Determine the (x, y) coordinate at the center of the cell enclosing the given text.  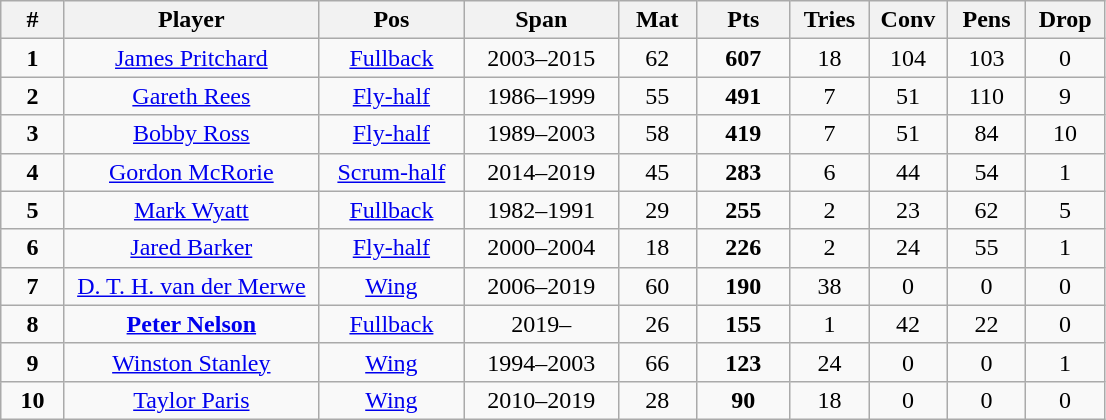
Span (541, 20)
1982–1991 (541, 210)
Taylor Paris (191, 400)
Mat (658, 20)
Jared Barker (191, 248)
Drop (1066, 20)
103 (986, 58)
Winston Stanley (191, 362)
2003–2015 (541, 58)
1989–2003 (541, 134)
419 (744, 134)
42 (908, 324)
8 (33, 324)
Mark Wyatt (191, 210)
155 (744, 324)
2000–2004 (541, 248)
D. T. H. van der Merwe (191, 286)
Pens (986, 20)
44 (908, 172)
226 (744, 248)
54 (986, 172)
23 (908, 210)
38 (830, 286)
607 (744, 58)
James Pritchard (191, 58)
Tries (830, 20)
66 (658, 362)
Peter Nelson (191, 324)
90 (744, 400)
1994–2003 (541, 362)
Scrum-half (391, 172)
2010–2019 (541, 400)
3 (33, 134)
104 (908, 58)
4 (33, 172)
Player (191, 20)
Gareth Rees (191, 96)
491 (744, 96)
84 (986, 134)
283 (744, 172)
29 (658, 210)
255 (744, 210)
190 (744, 286)
# (33, 20)
28 (658, 400)
Pos (391, 20)
Bobby Ross (191, 134)
45 (658, 172)
58 (658, 134)
2019– (541, 324)
Pts (744, 20)
Gordon McRorie (191, 172)
26 (658, 324)
60 (658, 286)
Conv (908, 20)
22 (986, 324)
123 (744, 362)
2014–2019 (541, 172)
1986–1999 (541, 96)
2006–2019 (541, 286)
110 (986, 96)
